Scan for the cell matching the given text and deliver its [x, y] coordinate at center. 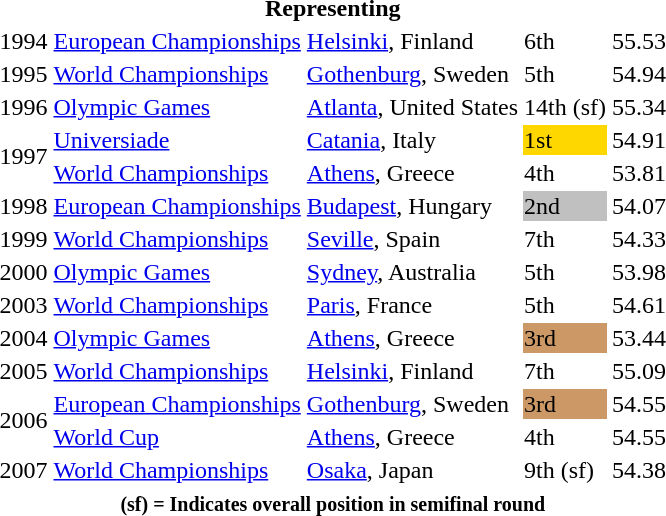
Atlanta, United States [412, 107]
Universiade [177, 140]
9th (sf) [566, 470]
Paris, France [412, 305]
14th (sf) [566, 107]
Catania, Italy [412, 140]
6th [566, 41]
Sydney, Australia [412, 272]
Osaka, Japan [412, 470]
2nd [566, 206]
Budapest, Hungary [412, 206]
Seville, Spain [412, 239]
1st [566, 140]
World Cup [177, 437]
